Provide the [x, y] coordinate of the cell's center where the given text is located.  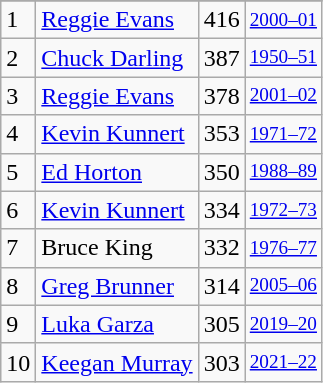
332 [222, 248]
8 [18, 286]
1971–72 [283, 134]
Ed Horton [117, 172]
6 [18, 210]
Greg Brunner [117, 286]
387 [222, 58]
334 [222, 210]
4 [18, 134]
1950–51 [283, 58]
Luka Garza [117, 324]
314 [222, 286]
2000–01 [283, 20]
Bruce King [117, 248]
378 [222, 96]
1 [18, 20]
10 [18, 362]
305 [222, 324]
1972–73 [283, 210]
416 [222, 20]
Chuck Darling [117, 58]
7 [18, 248]
2005–06 [283, 286]
2001–02 [283, 96]
3 [18, 96]
2021–22 [283, 362]
2 [18, 58]
5 [18, 172]
1976–77 [283, 248]
2019–20 [283, 324]
353 [222, 134]
1988–89 [283, 172]
Keegan Murray [117, 362]
9 [18, 324]
303 [222, 362]
350 [222, 172]
